Pinpoint the cell where the given text exists, returning its (x, y) midpoint coordinate. 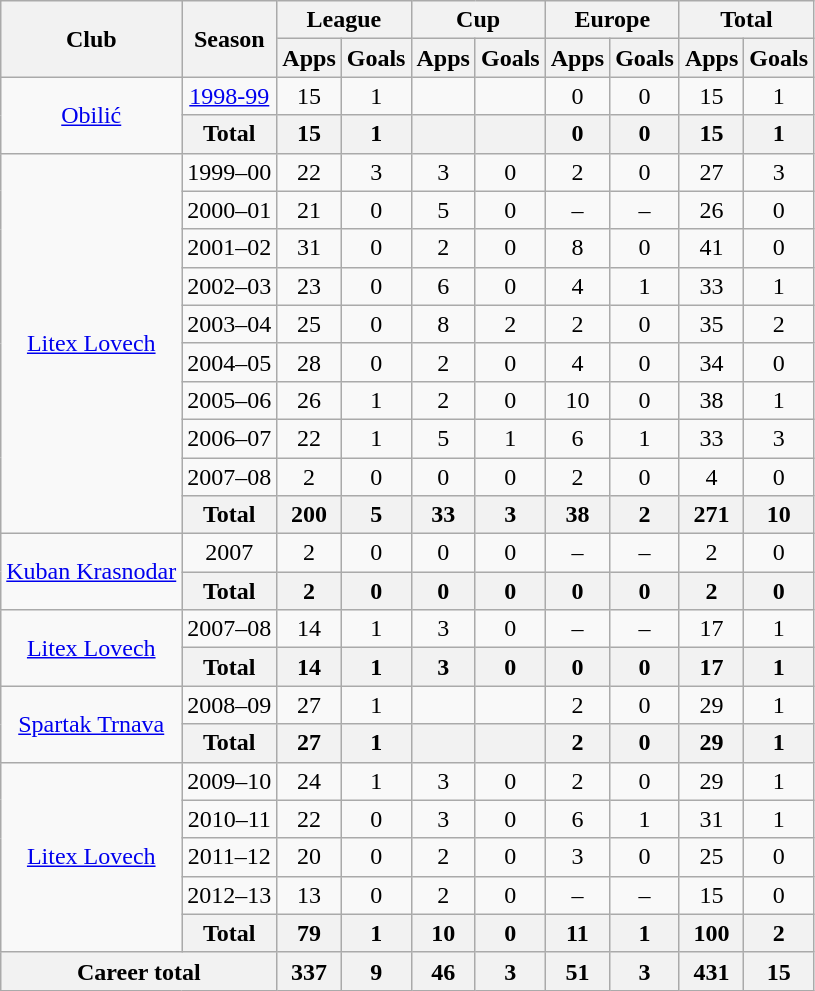
28 (309, 362)
2011–12 (230, 857)
Kuban Krasnodar (92, 572)
35 (711, 324)
21 (309, 210)
23 (309, 286)
2007 (230, 553)
431 (711, 971)
200 (309, 515)
2009–10 (230, 781)
Obilić (92, 115)
2005–06 (230, 400)
2010–11 (230, 819)
League (344, 20)
34 (711, 362)
2006–07 (230, 438)
13 (309, 895)
Europe (612, 20)
2000–01 (230, 210)
Career total (139, 971)
2003–04 (230, 324)
51 (577, 971)
11 (577, 933)
20 (309, 857)
Season (230, 39)
41 (711, 248)
2008–09 (230, 705)
46 (443, 971)
2001–02 (230, 248)
9 (376, 971)
Spartak Trnava (92, 724)
79 (309, 933)
271 (711, 515)
1999–00 (230, 172)
337 (309, 971)
Club (92, 39)
2002–03 (230, 286)
1998-99 (230, 96)
Cup (478, 20)
24 (309, 781)
2004–05 (230, 362)
100 (711, 933)
2012–13 (230, 895)
